Provide the [x, y] coordinate of the cell's center where the given text is located.  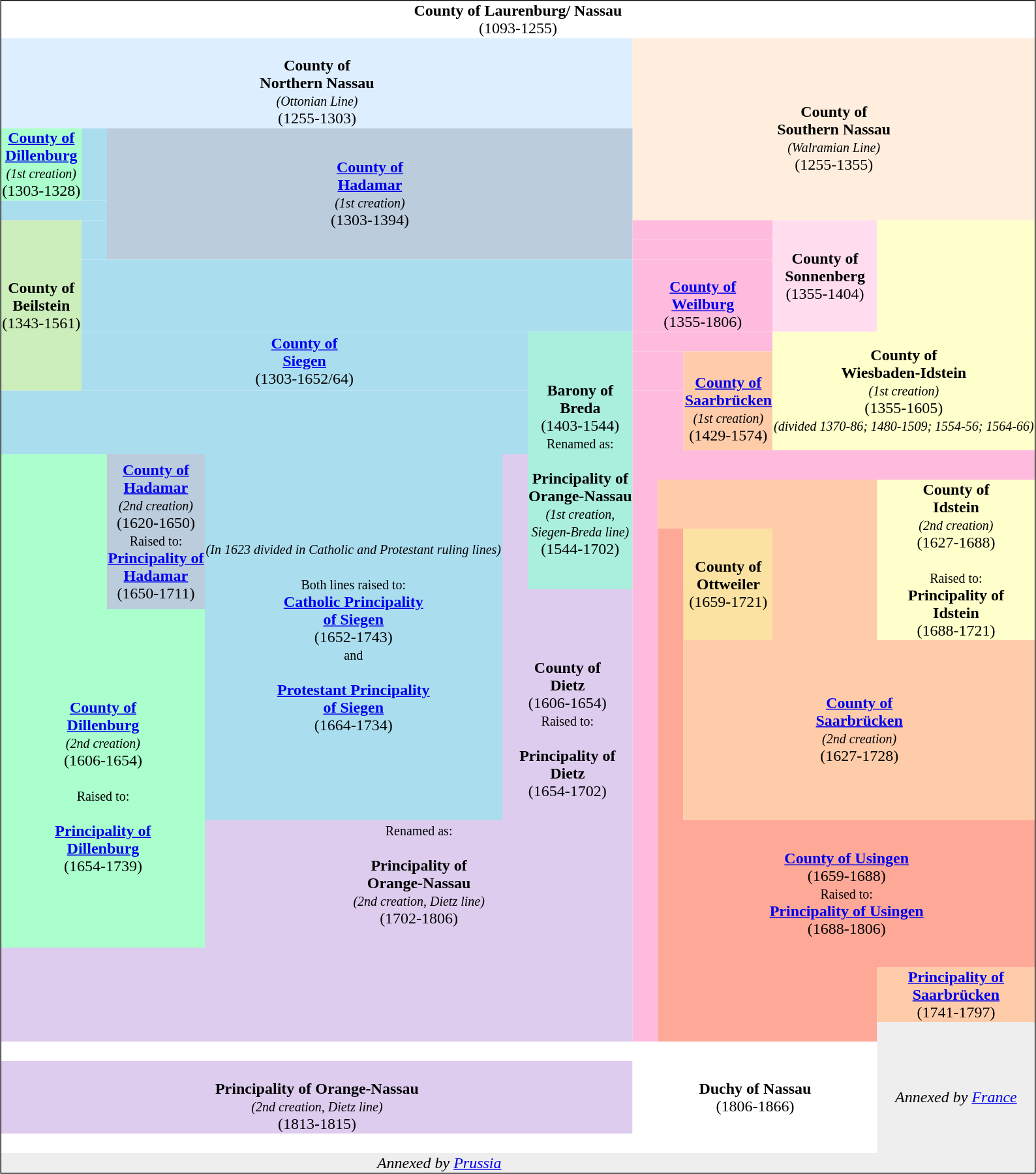
County ofOttweiler(1659-1721) [728, 585]
Renamed as:Principality ofOrange-Nassau(2nd creation, Dietz line)(1702-1806) [419, 874]
County of Laurenburg/ Nassau(1093-1255) [518, 20]
County ofWiesbaden-Idstein(1st creation)(1355-1605)(divided 1370-86; 1480-1509; 1554-56; 1564-66) [904, 390]
County ofSonnenberg(1355-1404) [825, 277]
County ofDillenburg(1st creation)(1303-1328) [42, 164]
County ofIdstein(2nd creation)(1627-1688)Raised to:Principality ofIdstein(1688-1721) [956, 560]
County of Northern Nassau(Ottonian Line)(1255-1303) [317, 83]
Principality ofSaarbrücken(1741-1797) [956, 995]
Annexed by France [956, 1098]
County ofWeilburg(1355-1806) [703, 296]
County ofHadamar(2nd creation)(1620-1650)Raised to:Principality ofHadamar(1650-1711) [156, 531]
County ofDillenburg(2nd creation)(1606-1654)Raised to:Principality ofDillenburg(1654-1739) [103, 778]
Barony ofBreda(1403-1544)Renamed as:Principality ofOrange-Nassau(1st creation, Siegen-Breda line)(1544-1702) [580, 461]
Principality of Orange-Nassau(2nd creation, Dietz line)(1813-1815) [317, 1098]
County ofSaarbrücken(1st creation)(1429-1574) [728, 401]
County ofSiegen(1303-1652/64) [305, 361]
County of Southern Nassau(Walramian Line)(1255-1355) [834, 129]
Duchy of Nassau(1806-1866) [755, 1098]
County ofHadamar(1st creation)(1303-1394) [370, 193]
Annexed by Prussia [440, 1163]
County of Usingen(1659-1688)Raised to:Principality of Usingen(1688-1806) [847, 894]
County ofDietz(1606-1654)Raised to:Principality ofDietz(1654-1702) [568, 720]
County ofSaarbrücken (2nd creation)(1627-1728) [859, 720]
County ofBeilstein(1343-1561) [42, 305]
